Identify which cell holds the provided text, then report its (x, y) central coordinate. 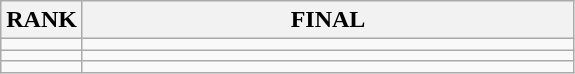
FINAL (328, 20)
RANK (42, 20)
